Pinpoint the cell where the given text exists, returning its (x, y) midpoint coordinate. 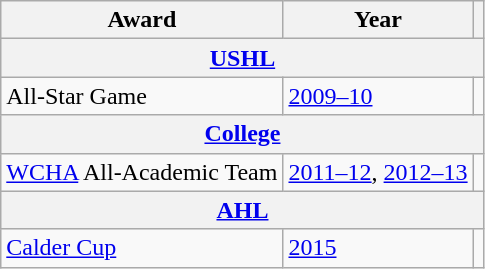
Calder Cup (142, 248)
2011–12, 2012–13 (378, 172)
Award (142, 20)
WCHA All-Academic Team (142, 172)
USHL (242, 58)
2015 (378, 248)
All-Star Game (142, 96)
2009–10 (378, 96)
College (242, 134)
Year (378, 20)
AHL (242, 210)
